From the cell containing the given text, extract its center point as [X, Y] coordinate. 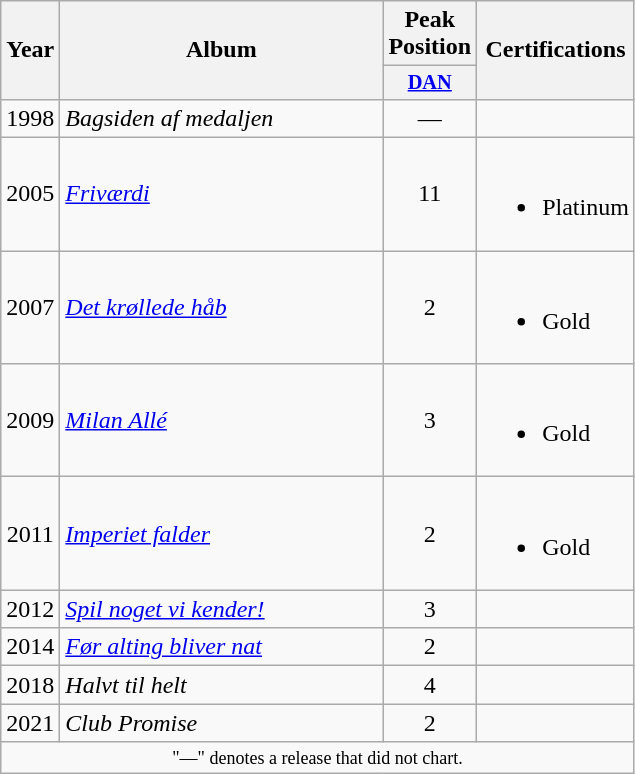
Milan Allé [222, 420]
Imperiet falder [222, 534]
Club Promise [222, 723]
DAN [430, 83]
Før alting bliver nat [222, 647]
11 [430, 194]
Halvt til helt [222, 685]
2014 [30, 647]
2005 [30, 194]
Platinum [556, 194]
"—" denotes a release that did not chart. [318, 758]
2021 [30, 723]
Peak Position [430, 34]
2011 [30, 534]
— [430, 118]
Bagsiden af medaljen [222, 118]
2009 [30, 420]
1998 [30, 118]
4 [430, 685]
2012 [30, 609]
Det krøllede håb [222, 308]
Certifications [556, 50]
Spil noget vi kender! [222, 609]
Album [222, 50]
Year [30, 50]
2007 [30, 308]
2018 [30, 685]
Friværdi [222, 194]
